For the text-containing cell, return its midpoint in (X, Y) coordinate format. 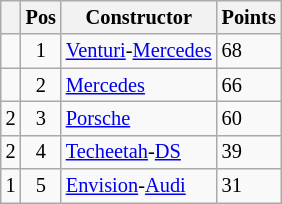
60 (249, 118)
Venturi-Mercedes (139, 51)
Techeetah-DS (139, 152)
Envision-Audi (139, 186)
Constructor (139, 17)
3 (41, 118)
Pos (41, 17)
31 (249, 186)
Points (249, 17)
Mercedes (139, 85)
Porsche (139, 118)
68 (249, 51)
4 (41, 152)
66 (249, 85)
39 (249, 152)
5 (41, 186)
